Return (x, y) of the center of cell containing provided text 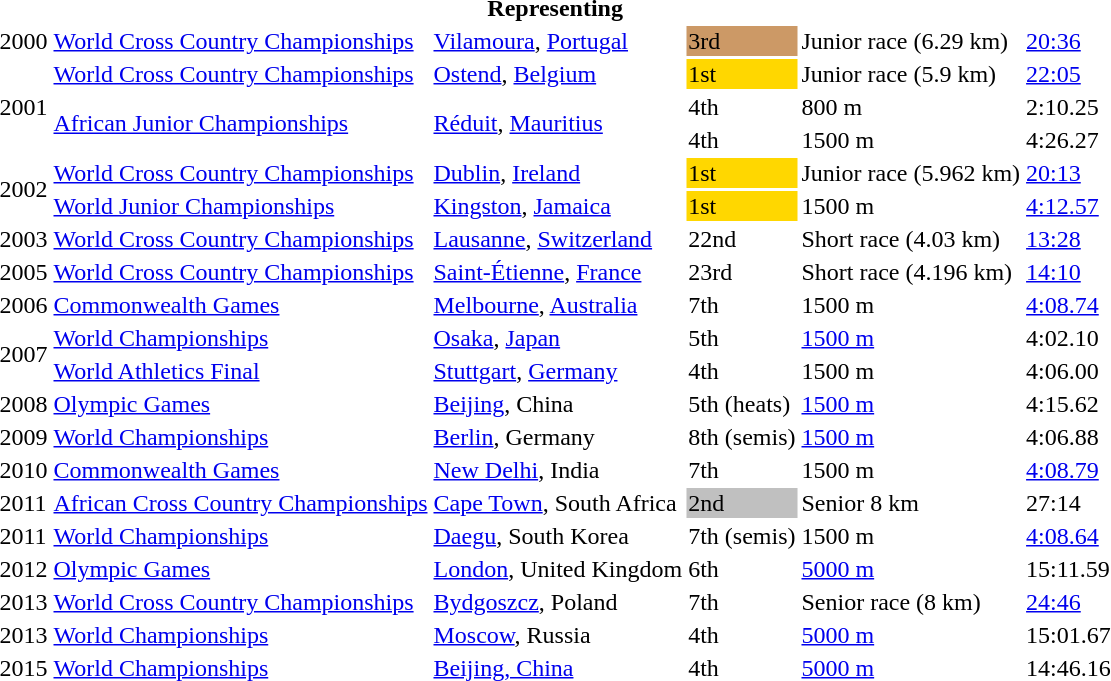
Short race (4.03 km) (911, 239)
Junior race (6.29 km) (911, 41)
2nd (742, 503)
World Athletics Final (240, 371)
Melbourne, Australia (558, 305)
Saint-Étienne, France (558, 272)
Dublin, Ireland (558, 173)
7th (semis) (742, 536)
800 m (911, 107)
6th (742, 569)
London, United Kingdom (558, 569)
5th (742, 338)
Senior race (8 km) (911, 602)
Short race (4.196 km) (911, 272)
Bydgoszcz, Poland (558, 602)
World Junior Championships (240, 206)
Réduit, Mauritius (558, 124)
Moscow, Russia (558, 635)
Daegu, South Korea (558, 536)
Ostend, Belgium (558, 74)
Osaka, Japan (558, 338)
5th (heats) (742, 404)
Vilamoura, Portugal (558, 41)
23rd (742, 272)
8th (semis) (742, 437)
Berlin, Germany (558, 437)
Cape Town, South Africa (558, 503)
African Cross Country Championships (240, 503)
3rd (742, 41)
Stuttgart, Germany (558, 371)
Junior race (5.9 km) (911, 74)
Beijing, China (558, 404)
Kingston, Jamaica (558, 206)
22nd (742, 239)
Senior 8 km (911, 503)
African Junior Championships (240, 124)
Lausanne, Switzerland (558, 239)
Junior race (5.962 km) (911, 173)
New Delhi, India (558, 470)
